Determine the (x, y) coordinate at the center of the cell enclosing the given text.  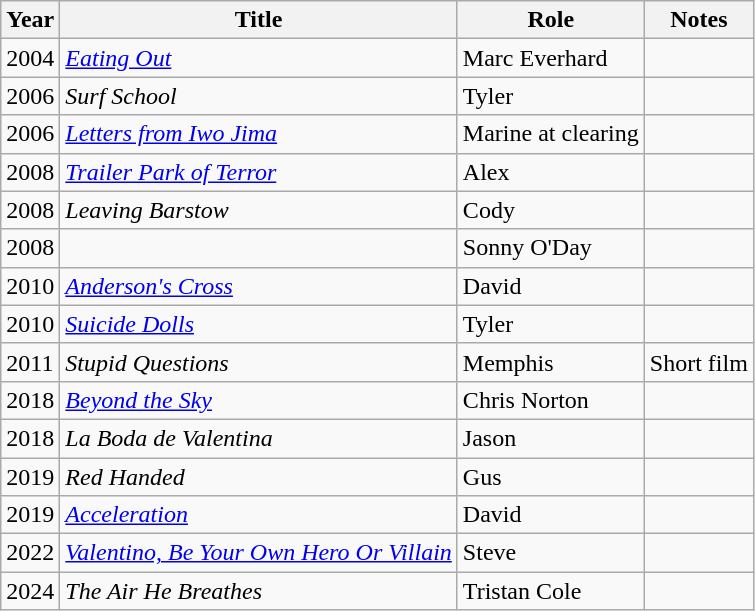
Eating Out (259, 58)
Red Handed (259, 477)
Jason (550, 438)
La Boda de Valentina (259, 438)
Marine at clearing (550, 134)
2011 (30, 362)
Valentino, Be Your Own Hero Or Villain (259, 553)
Surf School (259, 96)
Suicide Dolls (259, 324)
Title (259, 20)
Beyond the Sky (259, 400)
Role (550, 20)
Leaving Barstow (259, 210)
Chris Norton (550, 400)
Acceleration (259, 515)
2022 (30, 553)
Steve (550, 553)
Gus (550, 477)
Trailer Park of Terror (259, 172)
2024 (30, 591)
Tristan Cole (550, 591)
Marc Everhard (550, 58)
The Air He Breathes (259, 591)
Memphis (550, 362)
Notes (698, 20)
Short film (698, 362)
Cody (550, 210)
2004 (30, 58)
Alex (550, 172)
Sonny O'Day (550, 248)
Anderson's Cross (259, 286)
Year (30, 20)
Stupid Questions (259, 362)
Letters from Iwo Jima (259, 134)
